Output the (x, y) coordinate of the center of the cell containing the given text.  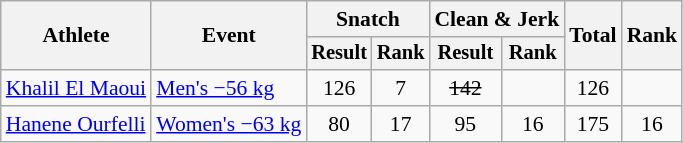
175 (592, 124)
Hanene Ourfelli (76, 124)
Men's −56 kg (228, 88)
Snatch (368, 19)
Event (228, 36)
Clean & Jerk (496, 19)
Athlete (76, 36)
142 (465, 88)
17 (401, 124)
Total (592, 36)
80 (339, 124)
95 (465, 124)
Khalil El Maoui (76, 88)
Women's −63 kg (228, 124)
7 (401, 88)
